Detect which cell encompasses the target text, then output its (X, Y) center coordinate. 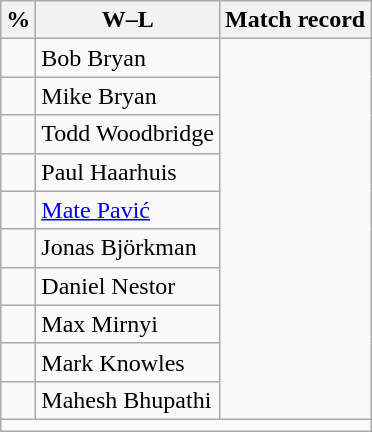
Daniel Nestor (128, 286)
Mahesh Bhupathi (128, 400)
Todd Woodbridge (128, 134)
% (18, 20)
W–L (128, 20)
Jonas Björkman (128, 248)
Mark Knowles (128, 362)
Max Mirnyi (128, 324)
Match record (294, 20)
Paul Haarhuis (128, 172)
Mate Pavić (128, 210)
Mike Bryan (128, 96)
Bob Bryan (128, 58)
